Detect which cell encompasses the target text, then output its [x, y] center coordinate. 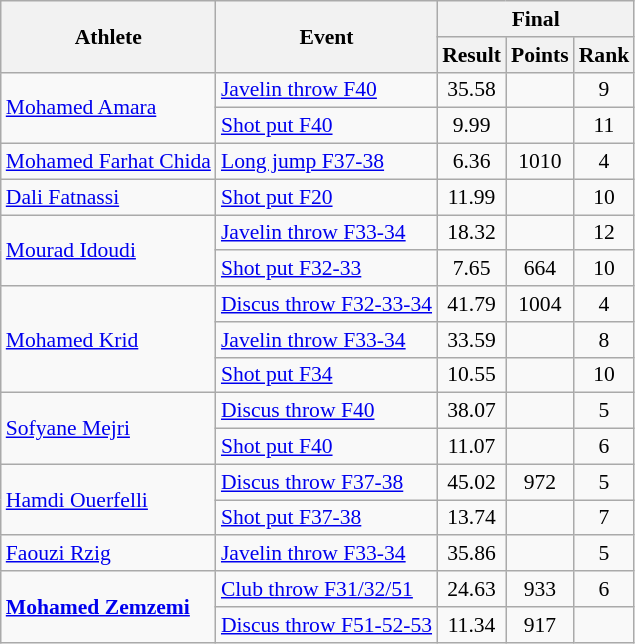
11 [604, 126]
7.65 [472, 269]
Shot put F32-33 [326, 269]
Javelin throw F40 [326, 90]
24.63 [472, 589]
10.55 [472, 375]
Final [536, 19]
Athlete [108, 36]
Discus throw F40 [326, 411]
11.34 [472, 625]
Rank [604, 55]
Discus throw F32-33-34 [326, 304]
Dali Fatnassi [108, 197]
13.74 [472, 518]
Shot put F20 [326, 197]
Faouzi Rzig [108, 554]
Discus throw F51-52-53 [326, 625]
9 [604, 90]
1004 [540, 304]
33.59 [472, 340]
45.02 [472, 482]
Hamdi Ouerfelli [108, 500]
Shot put F37-38 [326, 518]
Discus throw F37-38 [326, 482]
38.07 [472, 411]
8 [604, 340]
35.86 [472, 554]
Mohamed Krid [108, 340]
Sofyane Mejri [108, 428]
9.99 [472, 126]
972 [540, 482]
11.07 [472, 447]
Mourad Idoudi [108, 250]
Long jump F37-38 [326, 162]
Result [472, 55]
41.79 [472, 304]
7 [604, 518]
Mohamed Farhat Chida [108, 162]
35.58 [472, 90]
6.36 [472, 162]
12 [604, 233]
18.32 [472, 233]
Mohamed Zemzemi [108, 606]
Event [326, 36]
664 [540, 269]
1010 [540, 162]
Shot put F34 [326, 375]
Club throw F31/32/51 [326, 589]
933 [540, 589]
Mohamed Amara [108, 108]
917 [540, 625]
11.99 [472, 197]
Points [540, 55]
